Locate the cell with the specified text and output its (X, Y) center coordinate. 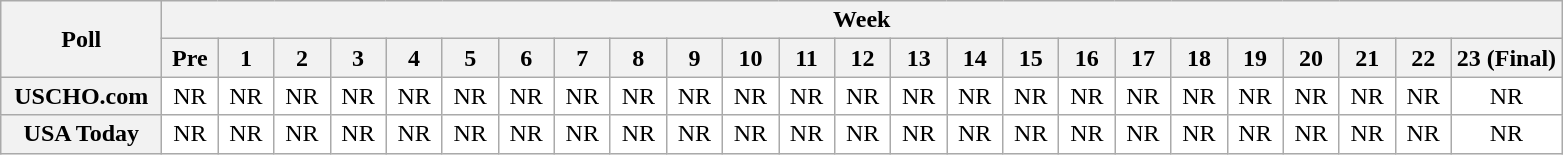
20 (1311, 58)
12 (863, 58)
9 (694, 58)
7 (582, 58)
USA Today (82, 134)
6 (526, 58)
11 (806, 58)
21 (1367, 58)
15 (1031, 58)
13 (919, 58)
1 (246, 58)
16 (1087, 58)
23 (Final) (1506, 58)
Poll (82, 39)
18 (1199, 58)
17 (1143, 58)
10 (750, 58)
4 (414, 58)
22 (1423, 58)
USCHO.com (82, 96)
19 (1255, 58)
Pre (190, 58)
8 (638, 58)
2 (302, 58)
5 (470, 58)
3 (358, 58)
Week (862, 20)
14 (975, 58)
